Provide the (x, y) coordinate of the cell's center where the given text is located.  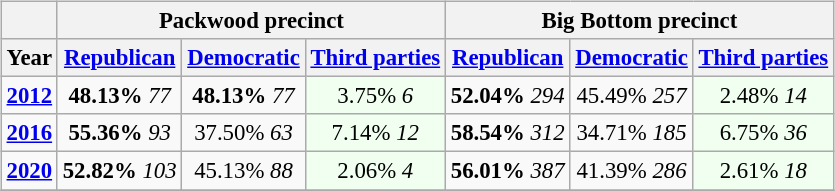
Year (29, 58)
37.50% 63 (244, 133)
45.49% 257 (632, 96)
41.39% 286 (632, 171)
7.14% 12 (375, 133)
2012 (29, 96)
3.75% 6 (375, 96)
2.06% 4 (375, 171)
Packwood precinct (251, 21)
2020 (29, 171)
45.13% 88 (244, 171)
2.61% 18 (763, 171)
52.82% 103 (119, 171)
2.48% 14 (763, 96)
6.75% 36 (763, 133)
52.04% 294 (507, 96)
56.01% 387 (507, 171)
58.54% 312 (507, 133)
55.36% 93 (119, 133)
2016 (29, 133)
Big Bottom precinct (639, 21)
34.71% 185 (632, 133)
